Locate the cell with the specified text and output its [X, Y] center coordinate. 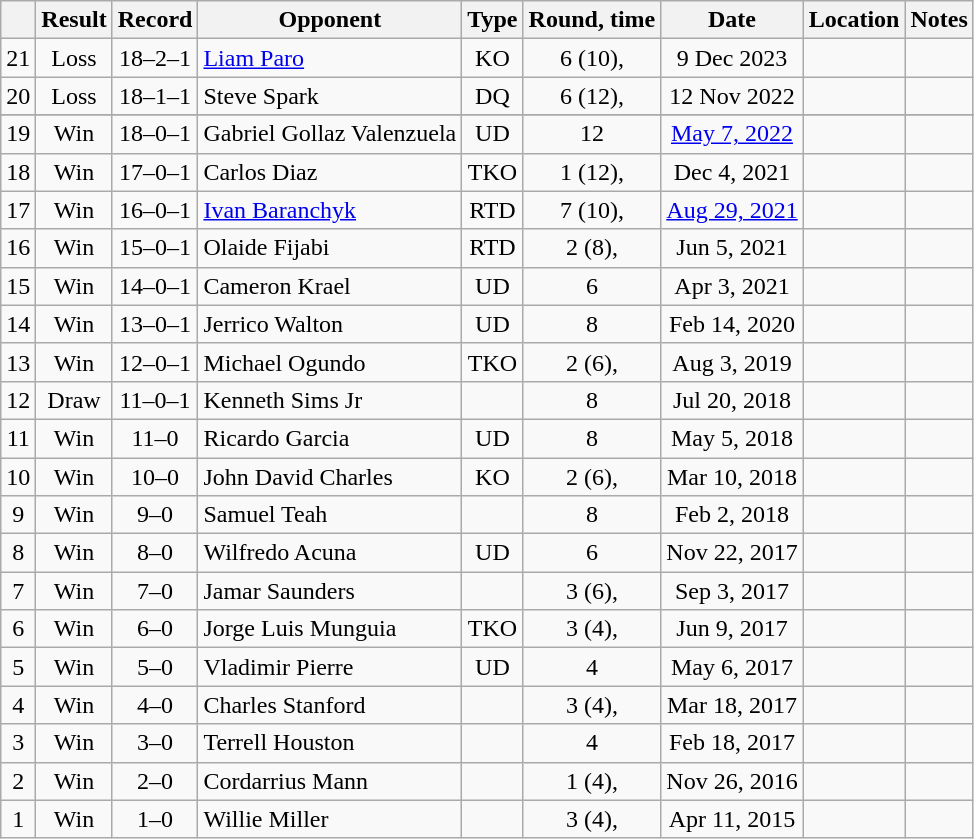
Notes [939, 20]
Aug 3, 2019 [732, 362]
17–0–1 [155, 172]
Round, time [592, 20]
Record [155, 20]
13 [18, 362]
3 [18, 743]
Cordarrius Mann [330, 781]
Liam Paro [330, 58]
13–0–1 [155, 324]
1 [18, 819]
9–0 [155, 515]
18–0–1 [155, 134]
Date [732, 20]
11–0–1 [155, 400]
Cameron Krael [330, 286]
Aug 29, 2021 [732, 210]
Nov 22, 2017 [732, 553]
Carlos Diaz [330, 172]
May 7, 2022 [732, 134]
Samuel Teah [330, 515]
2 [18, 781]
20 [18, 96]
Feb 14, 2020 [732, 324]
7 (10), [592, 210]
Gabriel Gollaz Valenzuela [330, 134]
4–0 [155, 705]
Nov 26, 2016 [732, 781]
Feb 18, 2017 [732, 743]
John David Charles [330, 477]
Apr 11, 2015 [732, 819]
8–0 [155, 553]
1 (4), [592, 781]
7–0 [155, 591]
10 [18, 477]
17 [18, 210]
15 [18, 286]
Dec 4, 2021 [732, 172]
16 [18, 248]
Vladimir Pierre [330, 667]
6 (12), [592, 96]
6–0 [155, 629]
Jun 9, 2017 [732, 629]
Mar 18, 2017 [732, 705]
18–2–1 [155, 58]
Charles Stanford [330, 705]
Type [492, 20]
Willie Miller [330, 819]
3 (6), [592, 591]
Jun 5, 2021 [732, 248]
19 [18, 134]
14 [18, 324]
May 5, 2018 [732, 438]
21 [18, 58]
11 [18, 438]
18–1–1 [155, 96]
Ivan Baranchyk [330, 210]
Jul 20, 2018 [732, 400]
10–0 [155, 477]
DQ [492, 96]
7 [18, 591]
May 6, 2017 [732, 667]
Kenneth Sims Jr [330, 400]
Feb 2, 2018 [732, 515]
Michael Ogundo [330, 362]
Jerrico Walton [330, 324]
15–0–1 [155, 248]
Location [854, 20]
9 [18, 515]
2–0 [155, 781]
Sep 3, 2017 [732, 591]
1–0 [155, 819]
Olaide Fijabi [330, 248]
Result [74, 20]
Mar 10, 2018 [732, 477]
Draw [74, 400]
1 (12), [592, 172]
18 [18, 172]
Wilfredo Acuna [330, 553]
Steve Spark [330, 96]
9 Dec 2023 [732, 58]
16–0–1 [155, 210]
12 Nov 2022 [732, 96]
12–0–1 [155, 362]
2 (8), [592, 248]
Terrell Houston [330, 743]
5 [18, 667]
3–0 [155, 743]
Jamar Saunders [330, 591]
Apr 3, 2021 [732, 286]
11–0 [155, 438]
Jorge Luis Munguia [330, 629]
Ricardo Garcia [330, 438]
6 (10), [592, 58]
5–0 [155, 667]
Opponent [330, 20]
14–0–1 [155, 286]
